For the text-containing cell, return its midpoint in (x, y) coordinate format. 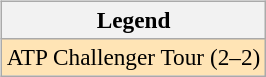
ATP Challenger Tour (2–2) (133, 57)
Legend (133, 20)
